For the text-containing cell, return its midpoint in (x, y) coordinate format. 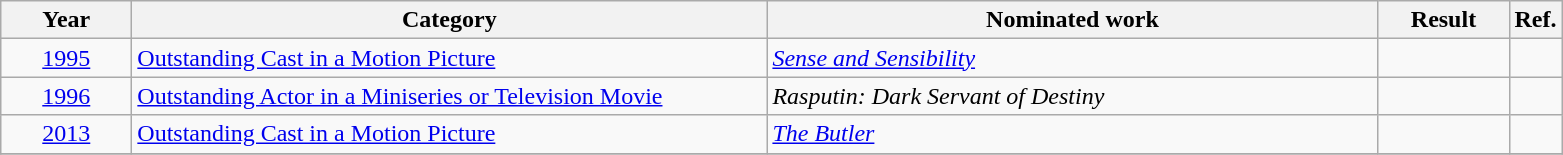
Ref. (1536, 20)
Sense and Sensibility (1072, 58)
Year (66, 20)
1995 (66, 58)
Outstanding Actor in a Miniseries or Television Movie (450, 96)
Nominated work (1072, 20)
Rasputin: Dark Servant of Destiny (1072, 96)
1996 (66, 96)
2013 (66, 134)
The Butler (1072, 134)
Category (450, 20)
Result (1444, 20)
